For the text-containing cell, return its midpoint in (X, Y) coordinate format. 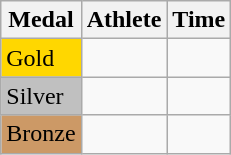
Silver (41, 96)
Gold (41, 58)
Athlete (124, 20)
Bronze (41, 134)
Medal (41, 20)
Time (199, 20)
